For the text-containing cell, return its midpoint in (x, y) coordinate format. 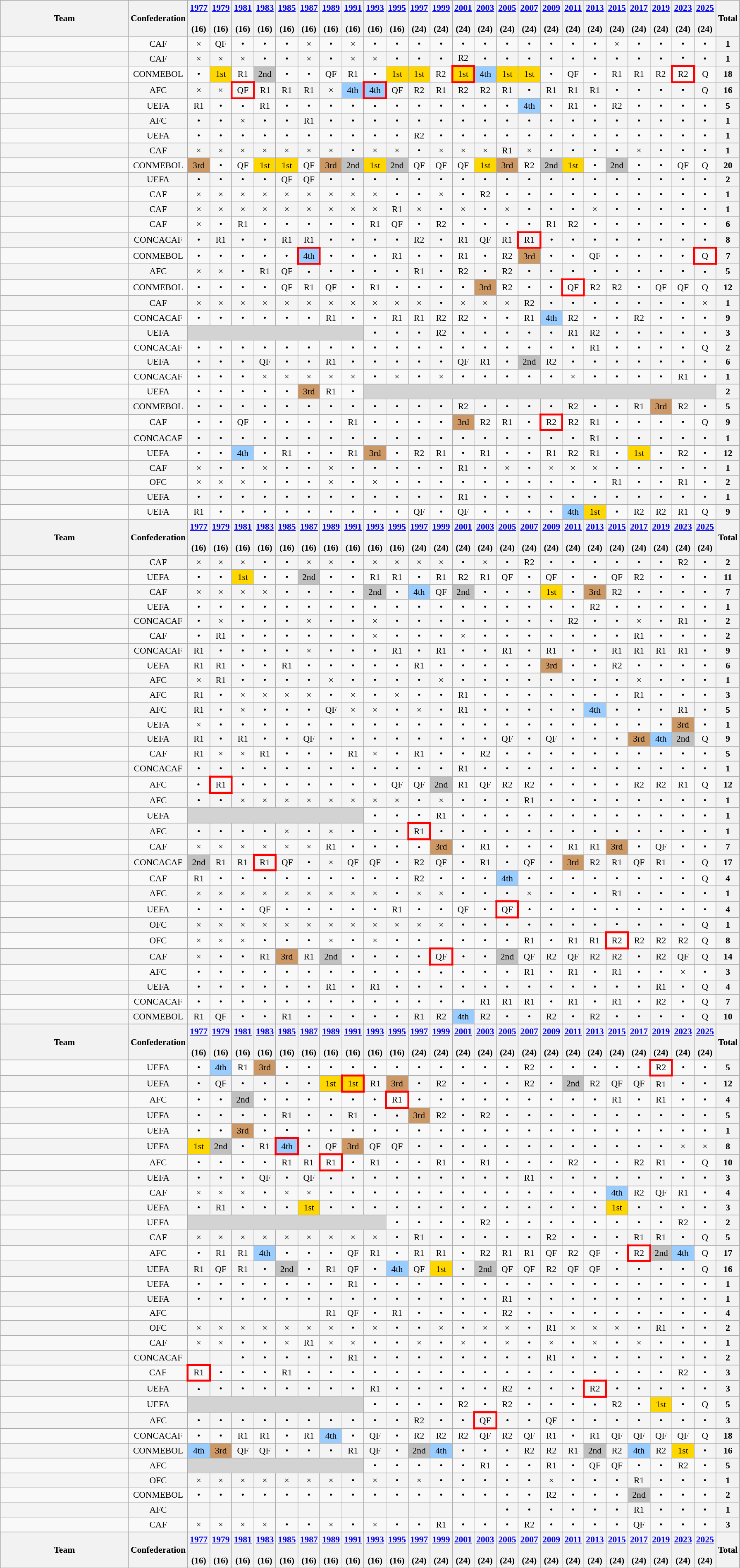
14 (728, 957)
11 (728, 578)
20 (728, 165)
